Pinpoint the cell where the given text exists, returning its [x, y] midpoint coordinate. 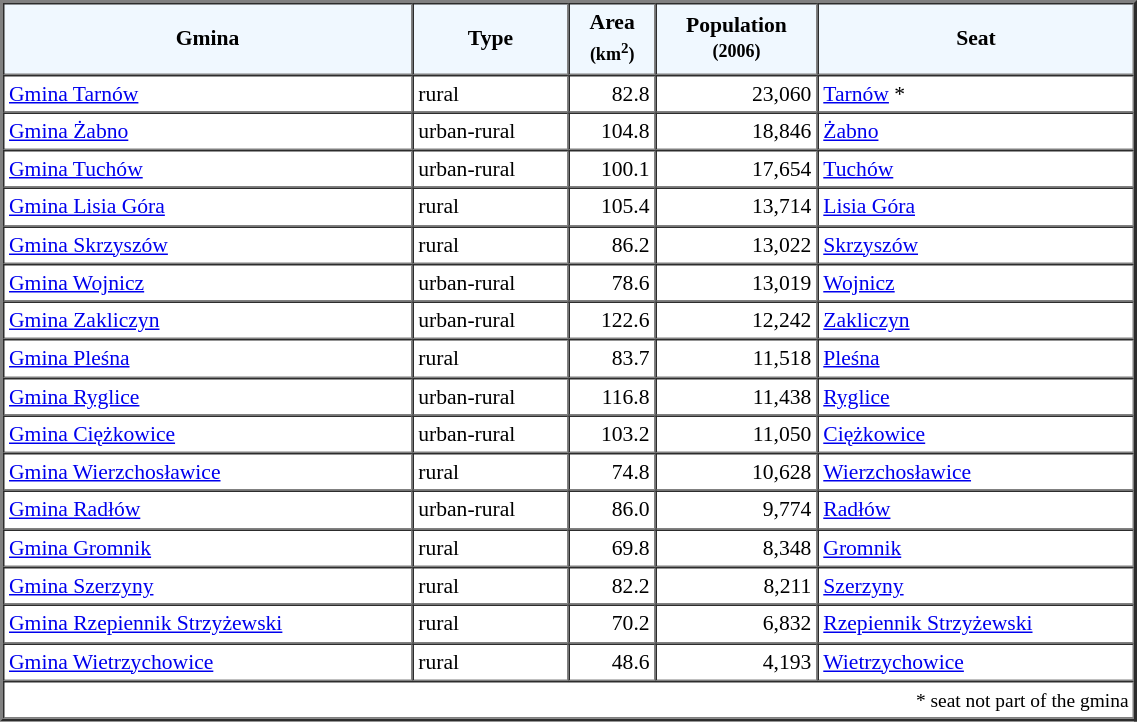
13,714 [737, 207]
6,832 [737, 624]
4,193 [737, 662]
Gmina Żabno [208, 131]
* seat not part of the gmina [569, 700]
9,774 [737, 510]
Ciężkowice [976, 434]
11,518 [737, 359]
82.8 [612, 93]
86.0 [612, 510]
116.8 [612, 396]
103.2 [612, 434]
86.2 [612, 245]
Gmina Pleśna [208, 359]
Żabno [976, 131]
Tuchów [976, 169]
23,060 [737, 93]
82.2 [612, 586]
8,348 [737, 548]
104.8 [612, 131]
17,654 [737, 169]
Rzepiennik Strzyżewski [976, 624]
Gmina Gromnik [208, 548]
Wojnicz [976, 283]
83.7 [612, 359]
105.4 [612, 207]
Gmina Wietrzychowice [208, 662]
Type [490, 38]
74.8 [612, 472]
70.2 [612, 624]
Radłów [976, 510]
69.8 [612, 548]
122.6 [612, 321]
Gmina [208, 38]
Wierzchosławice [976, 472]
Skrzyszów [976, 245]
10,628 [737, 472]
Gmina Szerzyny [208, 586]
11,050 [737, 434]
Gmina Lisia Góra [208, 207]
11,438 [737, 396]
48.6 [612, 662]
Gmina Skrzyszów [208, 245]
Gmina Zakliczyn [208, 321]
13,019 [737, 283]
18,846 [737, 131]
Population(2006) [737, 38]
100.1 [612, 169]
Gmina Ryglice [208, 396]
Zakliczyn [976, 321]
Area(km2) [612, 38]
Ryglice [976, 396]
Gmina Tuchów [208, 169]
Gmina Radłów [208, 510]
Lisia Góra [976, 207]
Gromnik [976, 548]
78.6 [612, 283]
13,022 [737, 245]
Gmina Tarnów [208, 93]
Gmina Ciężkowice [208, 434]
Wietrzychowice [976, 662]
Gmina Wierzchosławice [208, 472]
Seat [976, 38]
Pleśna [976, 359]
Szerzyny [976, 586]
12,242 [737, 321]
Gmina Rzepiennik Strzyżewski [208, 624]
8,211 [737, 586]
Gmina Wojnicz [208, 283]
Tarnów * [976, 93]
